Capture the cell that displays the provided text and extract its (X, Y) central coordinate. 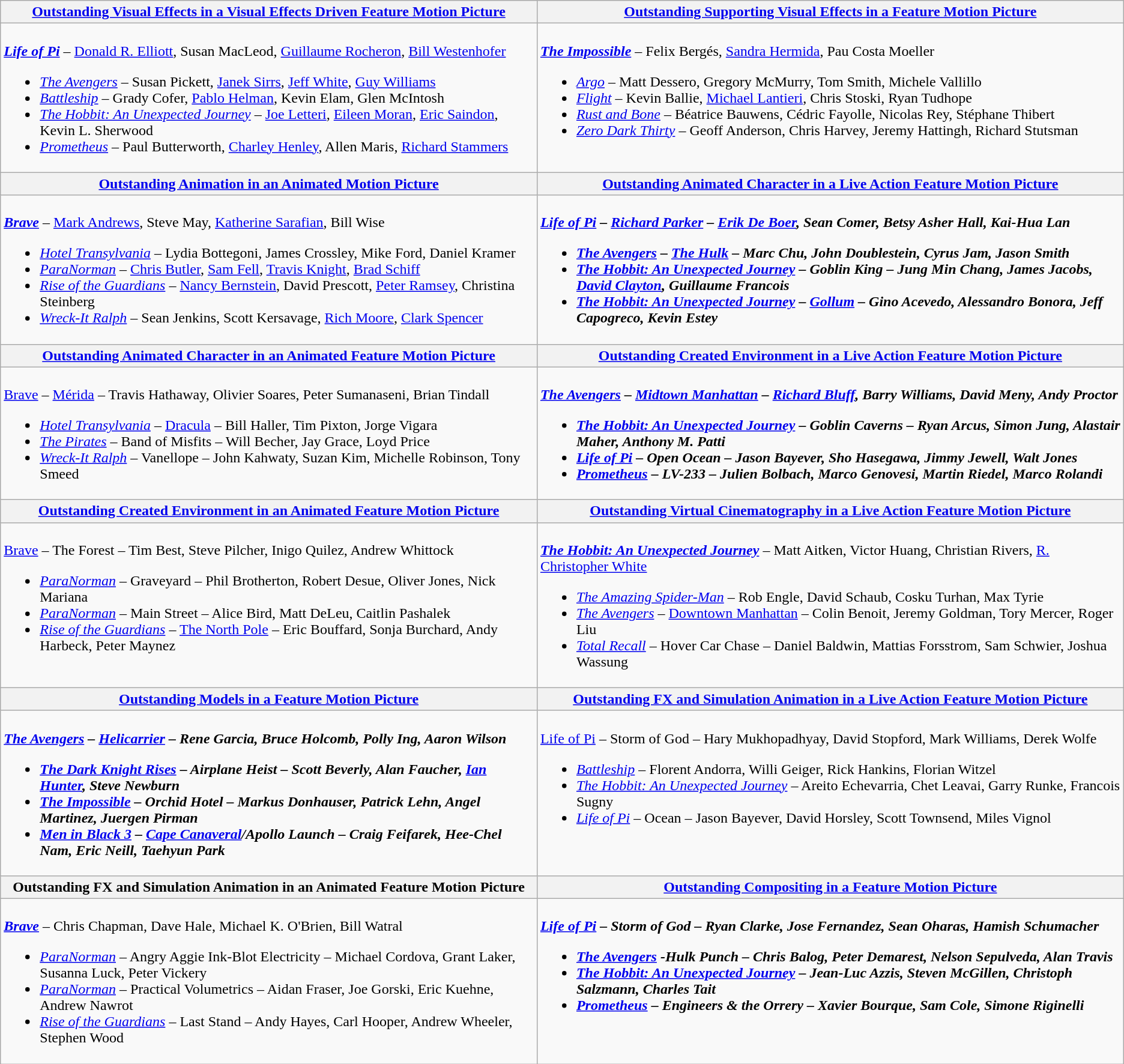
Outstanding Created Environment in a Live Action Feature Motion Picture (830, 355)
Outstanding Models in a Feature Motion Picture (269, 699)
Outstanding Animation in an Animated Motion Picture (269, 184)
Outstanding Virtual Cinematography in a Live Action Feature Motion Picture (830, 511)
Outstanding Supporting Visual Effects in a Feature Motion Picture (830, 12)
Outstanding FX and Simulation Animation in a Live Action Feature Motion Picture (830, 699)
Outstanding Compositing in a Feature Motion Picture (830, 887)
Outstanding Animated Character in an Animated Feature Motion Picture (269, 355)
Outstanding FX and Simulation Animation in an Animated Feature Motion Picture (269, 887)
Outstanding Animated Character in a Live Action Feature Motion Picture (830, 184)
Outstanding Visual Effects in a Visual Effects Driven Feature Motion Picture (269, 12)
Outstanding Created Environment in an Animated Feature Motion Picture (269, 511)
